Locate the cell with the specified text and output its [x, y] center coordinate. 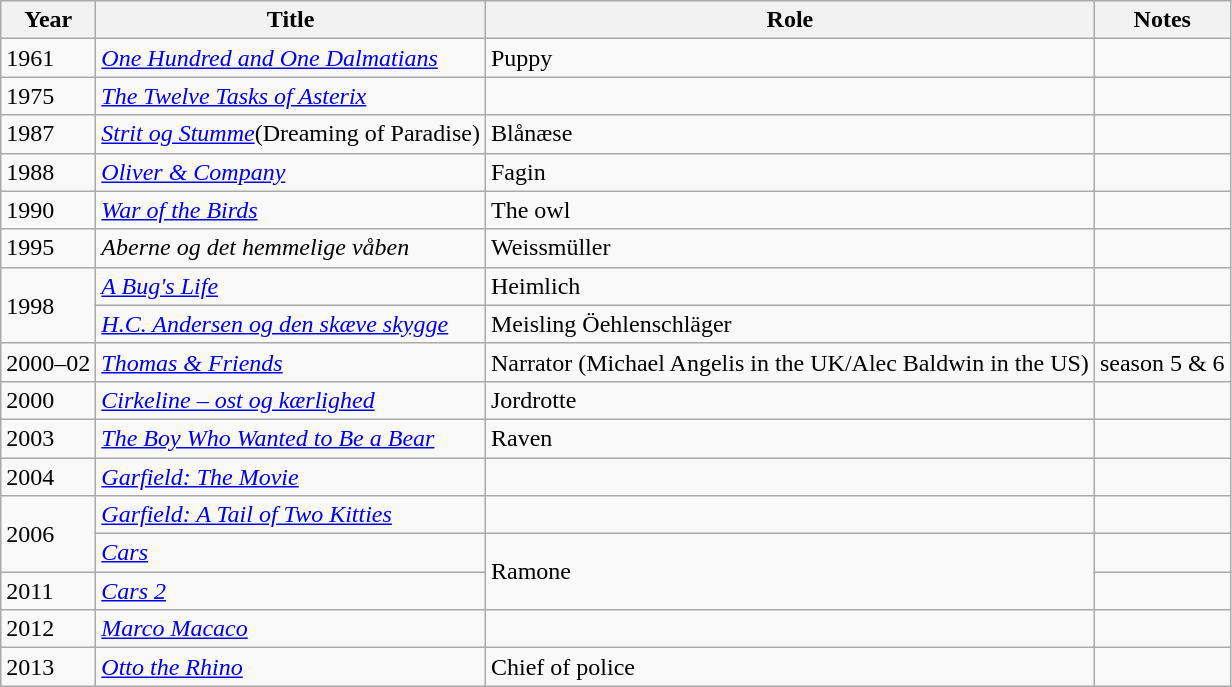
Weissmüller [790, 248]
1975 [48, 96]
2013 [48, 667]
Role [790, 20]
2000 [48, 400]
Otto the Rhino [291, 667]
Raven [790, 438]
Title [291, 20]
2000–02 [48, 362]
H.C. Andersen og den skæve skygge [291, 324]
Cars 2 [291, 591]
2006 [48, 534]
The Twelve Tasks of Asterix [291, 96]
Year [48, 20]
War of the Birds [291, 210]
The owl [790, 210]
One Hundred and One Dalmatians [291, 58]
2012 [48, 629]
Heimlich [790, 286]
Notes [1162, 20]
season 5 & 6 [1162, 362]
Marco Macaco [291, 629]
Oliver & Company [291, 172]
Fagin [790, 172]
Garfield: A Tail of Two Kitties [291, 515]
Ramone [790, 572]
Chief of police [790, 667]
Narrator (Michael Angelis in the UK/Alec Baldwin in the US) [790, 362]
Garfield: The Movie [291, 477]
Aberne og det hemmelige våben [291, 248]
Strit og Stumme(Dreaming of Paradise) [291, 134]
2011 [48, 591]
The Boy Who Wanted to Be a Bear [291, 438]
1961 [48, 58]
2004 [48, 477]
1987 [48, 134]
1995 [48, 248]
2003 [48, 438]
Jordrotte [790, 400]
A Bug's Life [291, 286]
Meisling Öehlenschläger [790, 324]
1988 [48, 172]
Cars [291, 553]
Thomas & Friends [291, 362]
1998 [48, 305]
Cirkeline – ost og kærlighed [291, 400]
1990 [48, 210]
Puppy [790, 58]
Blånæse [790, 134]
